Pinpoint the cell where the given text exists, returning its [X, Y] midpoint coordinate. 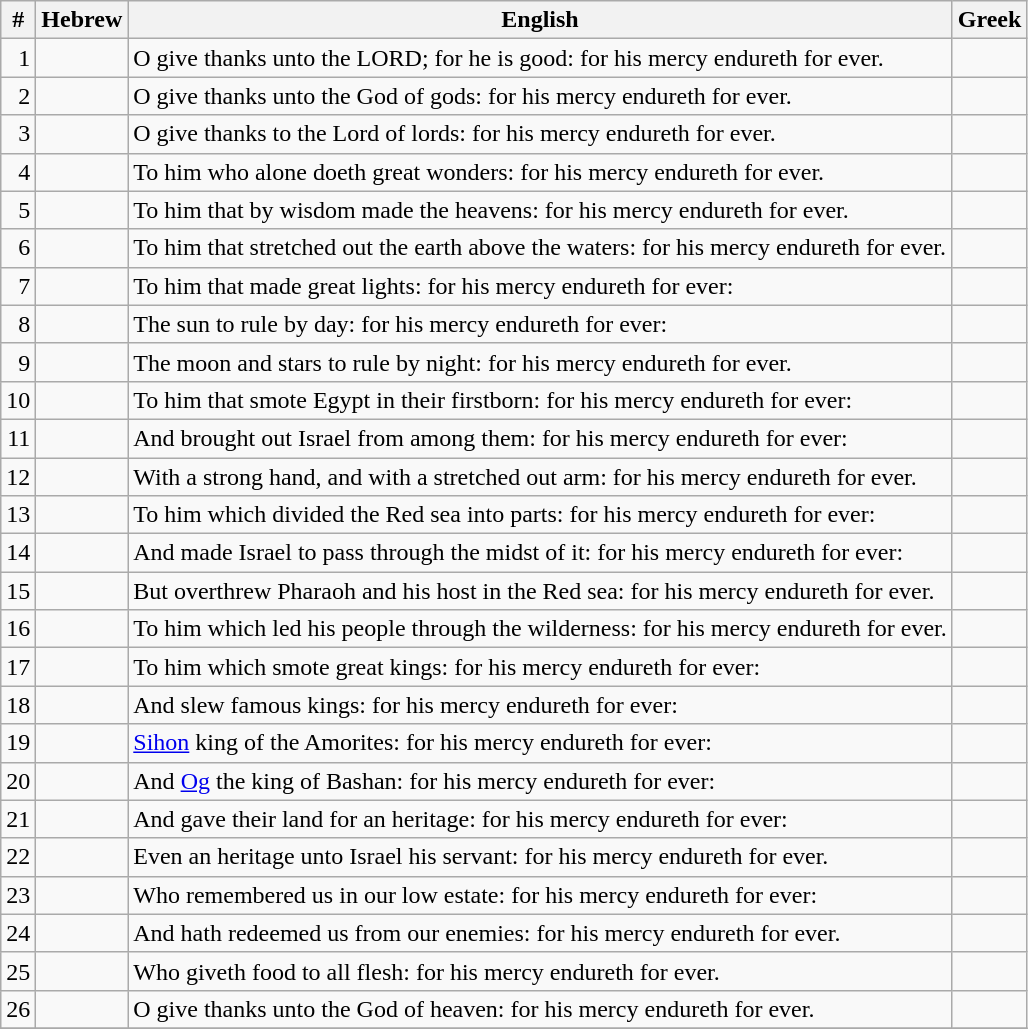
22 [18, 857]
14 [18, 553]
6 [18, 248]
And gave their land for an heritage: for his mercy endureth for ever: [540, 819]
The sun to rule by day: for his mercy endureth for ever: [540, 324]
24 [18, 933]
To him that stretched out the earth above the waters: for his mercy endureth for ever. [540, 248]
21 [18, 819]
Sihon king of the Amorites: for his mercy endureth for ever: [540, 743]
# [18, 20]
13 [18, 515]
7 [18, 286]
To him that made great lights: for his mercy endureth for ever: [540, 286]
1 [18, 58]
3 [18, 134]
To him that by wisdom made the heavens: for his mercy endureth for ever. [540, 210]
And slew famous kings: for his mercy endureth for ever: [540, 705]
17 [18, 667]
And made Israel to pass through the midst of it: for his mercy endureth for ever: [540, 553]
Who remembered us in our low estate: for his mercy endureth for ever: [540, 895]
10 [18, 400]
23 [18, 895]
4 [18, 172]
To him which led his people through the wilderness: for his mercy endureth for ever. [540, 629]
16 [18, 629]
25 [18, 971]
To him that smote Egypt in their firstborn: for his mercy endureth for ever: [540, 400]
8 [18, 324]
Greek [990, 20]
And hath redeemed us from our enemies: for his mercy endureth for ever. [540, 933]
9 [18, 362]
Who giveth food to all flesh: for his mercy endureth for ever. [540, 971]
To him who alone doeth great wonders: for his mercy endureth for ever. [540, 172]
20 [18, 781]
2 [18, 96]
O give thanks to the Lord of lords: for his mercy endureth for ever. [540, 134]
With a strong hand, and with a stretched out arm: for his mercy endureth for ever. [540, 477]
5 [18, 210]
English [540, 20]
But overthrew Pharaoh and his host in the Red sea: for his mercy endureth for ever. [540, 591]
O give thanks unto the LORD; for he is good: for his mercy endureth for ever. [540, 58]
To him which smote great kings: for his mercy endureth for ever: [540, 667]
To him which divided the Red sea into parts: for his mercy endureth for ever: [540, 515]
15 [18, 591]
The moon and stars to rule by night: for his mercy endureth for ever. [540, 362]
Hebrew [82, 20]
O give thanks unto the God of heaven: for his mercy endureth for ever. [540, 1009]
O give thanks unto the God of gods: for his mercy endureth for ever. [540, 96]
11 [18, 438]
19 [18, 743]
18 [18, 705]
Even an heritage unto Israel his servant: for his mercy endureth for ever. [540, 857]
And Og the king of Bashan: for his mercy endureth for ever: [540, 781]
26 [18, 1009]
And brought out Israel from among them: for his mercy endureth for ever: [540, 438]
12 [18, 477]
